Extract the [x, y] coordinate from the center of the cell holding the provided text.  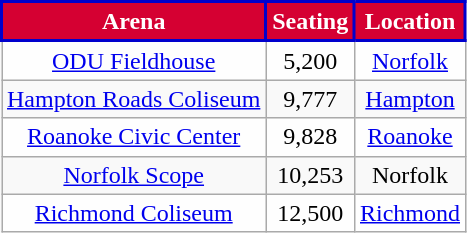
Hampton [410, 99]
Hampton Roads Coliseum [134, 99]
10,253 [310, 175]
Seating [310, 22]
Roanoke [410, 137]
Richmond Coliseum [134, 213]
Location [410, 22]
Arena [134, 22]
5,200 [310, 60]
Roanoke Civic Center [134, 137]
Richmond [410, 213]
Norfolk Scope [134, 175]
9,777 [310, 99]
12,500 [310, 213]
ODU Fieldhouse [134, 60]
9,828 [310, 137]
